Determine the [X, Y] coordinate at the center of the cell enclosing the given text.  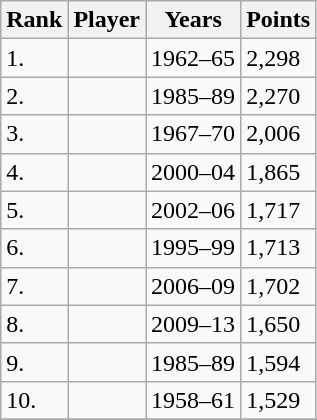
1958–61 [194, 400]
Rank [34, 20]
2002–06 [194, 210]
Player [107, 20]
1967–70 [194, 134]
1,650 [278, 324]
1,529 [278, 400]
9. [34, 362]
2009–13 [194, 324]
1962–65 [194, 58]
10. [34, 400]
1. [34, 58]
1,865 [278, 172]
7. [34, 286]
1,702 [278, 286]
2,298 [278, 58]
2,006 [278, 134]
3. [34, 134]
2000–04 [194, 172]
1,717 [278, 210]
2,270 [278, 96]
2. [34, 96]
4. [34, 172]
2006–09 [194, 286]
1,713 [278, 248]
Points [278, 20]
5. [34, 210]
6. [34, 248]
8. [34, 324]
Years [194, 20]
1995–99 [194, 248]
1,594 [278, 362]
